Output the (x, y) coordinate of the center of the cell containing the given text.  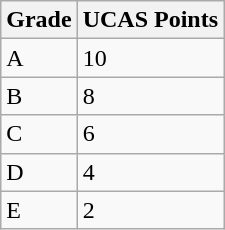
B (39, 96)
C (39, 134)
E (39, 210)
4 (150, 172)
UCAS Points (150, 20)
6 (150, 134)
10 (150, 58)
Grade (39, 20)
D (39, 172)
A (39, 58)
8 (150, 96)
2 (150, 210)
